Extract the [x, y] coordinate from the center of the cell holding the provided text.  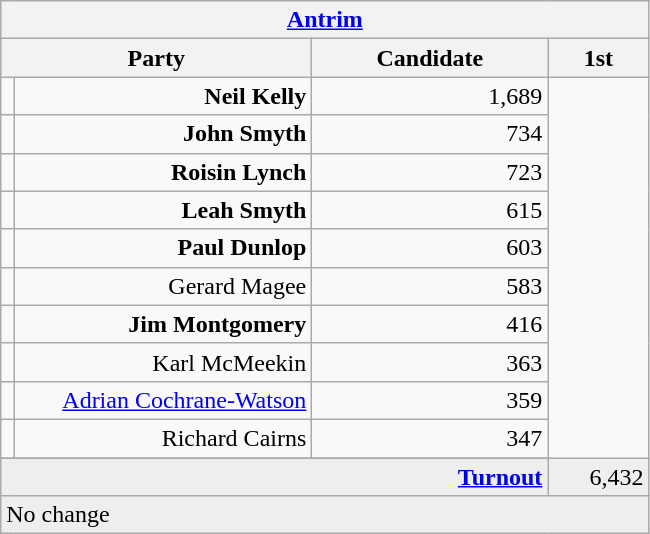
Antrim [325, 20]
Karl McMeekin [163, 362]
Candidate [430, 58]
603 [430, 248]
Party [156, 58]
359 [430, 400]
Leah Smyth [163, 210]
Paul Dunlop [163, 248]
Roisin Lynch [163, 172]
734 [430, 134]
1,689 [430, 96]
347 [430, 438]
416 [430, 324]
Jim Montgomery [163, 324]
John Smyth [163, 134]
6,432 [598, 477]
615 [430, 210]
363 [430, 362]
Turnout [274, 477]
723 [430, 172]
No change [325, 515]
Richard Cairns [163, 438]
583 [430, 286]
1st [598, 58]
Neil Kelly [163, 96]
Adrian Cochrane-Watson [163, 400]
Gerard Magee [163, 286]
